Identify which cell holds the provided text, then report its [x, y] central coordinate. 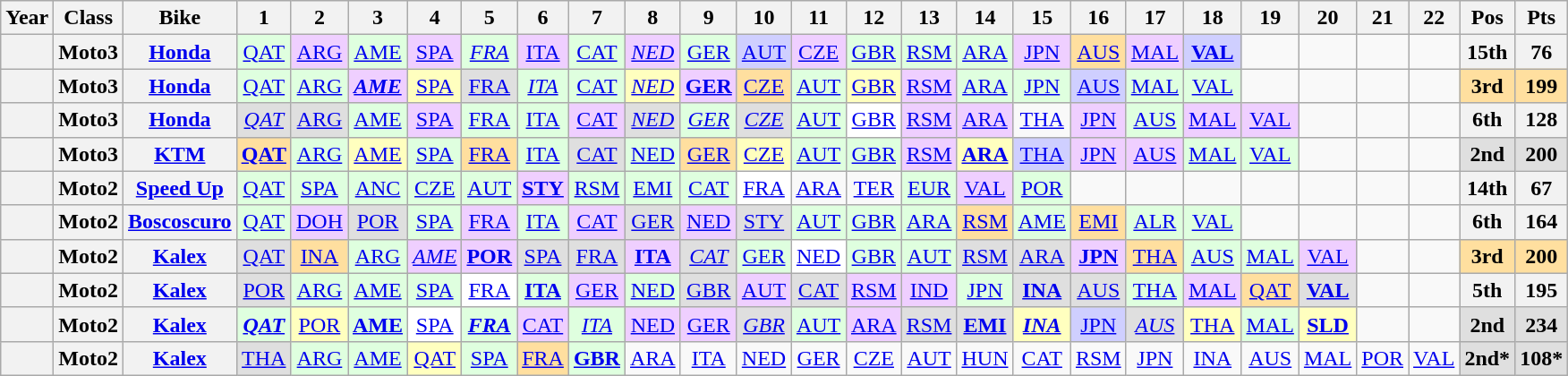
SLD [1327, 324]
DOH [319, 222]
22 [1434, 18]
10 [763, 18]
67 [1541, 188]
128 [1541, 120]
5 [490, 18]
18 [1213, 18]
TER [873, 188]
HUN [984, 358]
195 [1541, 290]
Pos [1487, 18]
IND [929, 290]
12 [873, 18]
2nd* [1487, 358]
Boscoscuro [181, 222]
EUR [929, 188]
Year [27, 18]
21 [1383, 18]
15 [1042, 18]
KTM [181, 154]
14 [984, 18]
ANC [378, 188]
ALR [1155, 222]
164 [1541, 222]
4 [435, 18]
1 [263, 18]
19 [1270, 18]
3 [378, 18]
6 [543, 18]
234 [1541, 324]
16 [1098, 18]
5th [1487, 290]
Bike [181, 18]
13 [929, 18]
9 [709, 18]
11 [819, 18]
199 [1541, 86]
Pts [1541, 18]
15th [1487, 52]
Class [89, 18]
Speed Up [181, 188]
20 [1327, 18]
76 [1541, 52]
17 [1155, 18]
14th [1487, 188]
8 [652, 18]
7 [596, 18]
108* [1541, 358]
2 [319, 18]
